Return [x, y] of the center of cell containing provided text 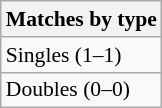
Doubles (0–0) [82, 90]
Singles (1–1) [82, 55]
Matches by type [82, 19]
